Identify which cell holds the provided text, then report its (x, y) central coordinate. 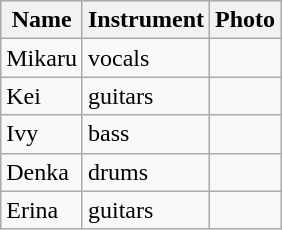
Name (42, 20)
Ivy (42, 134)
Kei (42, 96)
Mikaru (42, 58)
Instrument (146, 20)
bass (146, 134)
Erina (42, 210)
vocals (146, 58)
Photo (246, 20)
drums (146, 172)
Denka (42, 172)
